Extract the [X, Y] coordinate from the center of the cell holding the provided text.  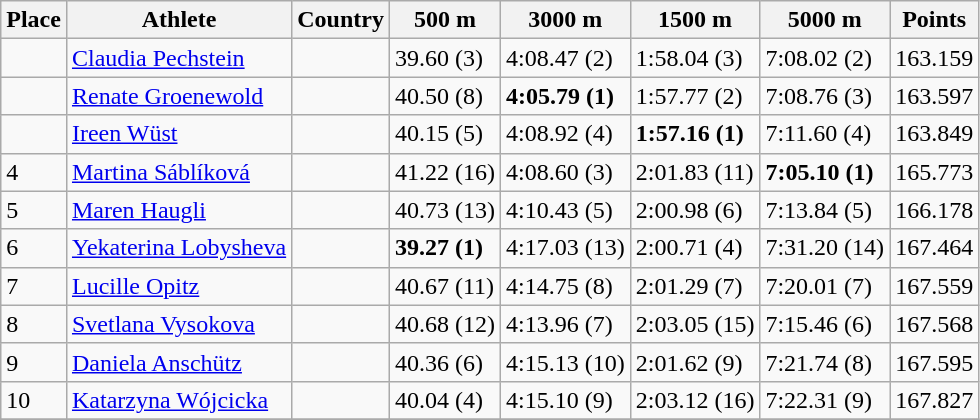
6 [34, 248]
4:13.96 (7) [565, 324]
7:05.10 (1) [825, 172]
Country [341, 20]
Lucille Opitz [178, 286]
7:20.01 (7) [825, 286]
4:17.03 (13) [565, 248]
2:01.83 (11) [695, 172]
8 [34, 324]
7:08.76 (3) [825, 96]
4:08.60 (3) [565, 172]
Daniela Anschütz [178, 362]
Points [934, 20]
4:08.92 (4) [565, 134]
39.27 (1) [444, 248]
4:15.10 (9) [565, 400]
167.827 [934, 400]
Martina Sáblíková [178, 172]
1:57.16 (1) [695, 134]
5 [34, 210]
4:14.75 (8) [565, 286]
4:15.13 (10) [565, 362]
Maren Haugli [178, 210]
1500 m [695, 20]
40.73 (13) [444, 210]
7:11.60 (4) [825, 134]
40.50 (8) [444, 96]
40.36 (6) [444, 362]
4:10.43 (5) [565, 210]
Yekaterina Lobysheva [178, 248]
1:58.04 (3) [695, 58]
165.773 [934, 172]
Ireen Wüst [178, 134]
40.15 (5) [444, 134]
2:00.71 (4) [695, 248]
4:05.79 (1) [565, 96]
3000 m [565, 20]
163.849 [934, 134]
7:08.02 (2) [825, 58]
163.597 [934, 96]
40.04 (4) [444, 400]
500 m [444, 20]
4 [34, 172]
5000 m [825, 20]
7 [34, 286]
7:15.46 (6) [825, 324]
39.60 (3) [444, 58]
166.178 [934, 210]
Renate Groenewold [178, 96]
Place [34, 20]
2:03.12 (16) [695, 400]
2:01.29 (7) [695, 286]
2:00.98 (6) [695, 210]
Athlete [178, 20]
Katarzyna Wójcicka [178, 400]
7:22.31 (9) [825, 400]
167.559 [934, 286]
163.159 [934, 58]
10 [34, 400]
2:01.62 (9) [695, 362]
167.595 [934, 362]
7:21.74 (8) [825, 362]
167.568 [934, 324]
7:31.20 (14) [825, 248]
1:57.77 (2) [695, 96]
40.68 (12) [444, 324]
2:03.05 (15) [695, 324]
4:08.47 (2) [565, 58]
40.67 (11) [444, 286]
Claudia Pechstein [178, 58]
9 [34, 362]
Svetlana Vysokova [178, 324]
167.464 [934, 248]
7:13.84 (5) [825, 210]
41.22 (16) [444, 172]
